Identify which cell holds the provided text, then report its (x, y) central coordinate. 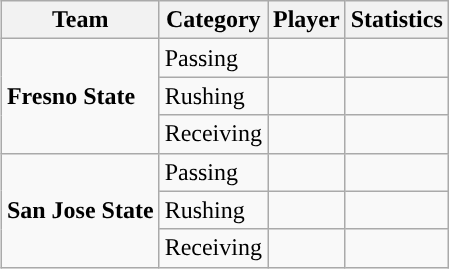
San Jose State (80, 210)
Fresno State (80, 96)
Statistics (396, 20)
Player (307, 20)
Team (80, 20)
Category (213, 20)
